Extract the (X, Y) coordinate from the center of the cell holding the provided text.  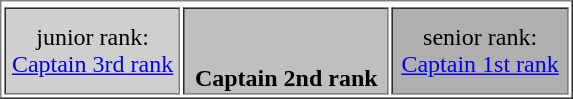
senior rank:Captain 1st rank (480, 52)
Captain 2nd rank (286, 52)
junior rank:Captain 3rd rank (92, 52)
